Capture the cell that displays the provided text and extract its (x, y) central coordinate. 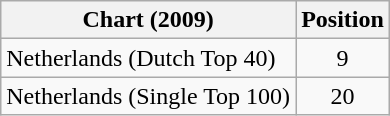
Position (343, 20)
Netherlands (Dutch Top 40) (148, 58)
9 (343, 58)
Netherlands (Single Top 100) (148, 96)
Chart (2009) (148, 20)
20 (343, 96)
